Output the (x, y) coordinate of the center of the cell containing the given text.  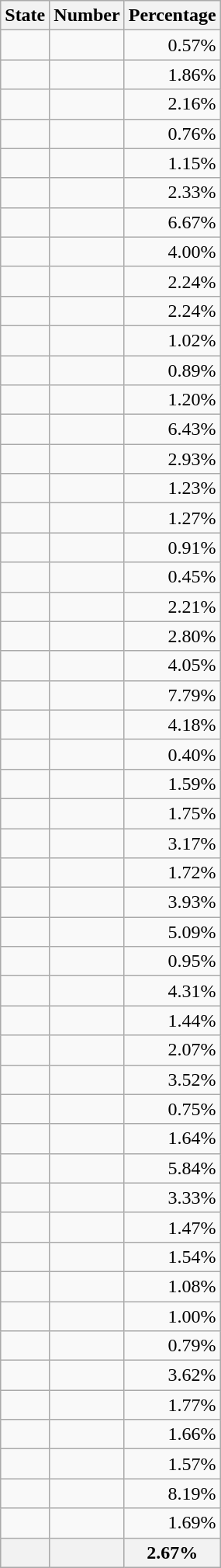
3.62% (172, 1375)
State (25, 16)
0.79% (172, 1346)
4.18% (172, 725)
0.76% (172, 134)
0.45% (172, 577)
2.07% (172, 1050)
2.93% (172, 459)
0.95% (172, 961)
1.23% (172, 488)
1.54% (172, 1257)
4.31% (172, 991)
1.86% (172, 75)
4.00% (172, 252)
3.33% (172, 1198)
3.17% (172, 843)
1.08% (172, 1286)
2.33% (172, 193)
1.69% (172, 1523)
1.57% (172, 1464)
1.75% (172, 813)
2.16% (172, 104)
1.44% (172, 1020)
1.27% (172, 518)
3.52% (172, 1080)
0.75% (172, 1109)
1.47% (172, 1227)
7.79% (172, 695)
1.77% (172, 1405)
2.67% (172, 1552)
1.20% (172, 400)
1.59% (172, 784)
1.00% (172, 1316)
6.67% (172, 222)
4.05% (172, 666)
1.66% (172, 1434)
1.15% (172, 163)
3.93% (172, 902)
2.80% (172, 636)
Percentage (172, 16)
1.72% (172, 873)
0.91% (172, 548)
0.89% (172, 370)
2.21% (172, 607)
1.02% (172, 340)
Number (87, 16)
6.43% (172, 429)
5.84% (172, 1168)
0.57% (172, 45)
8.19% (172, 1493)
0.40% (172, 754)
1.64% (172, 1139)
5.09% (172, 932)
